Provide the [X, Y] coordinate of the cell's center where the given text is located.  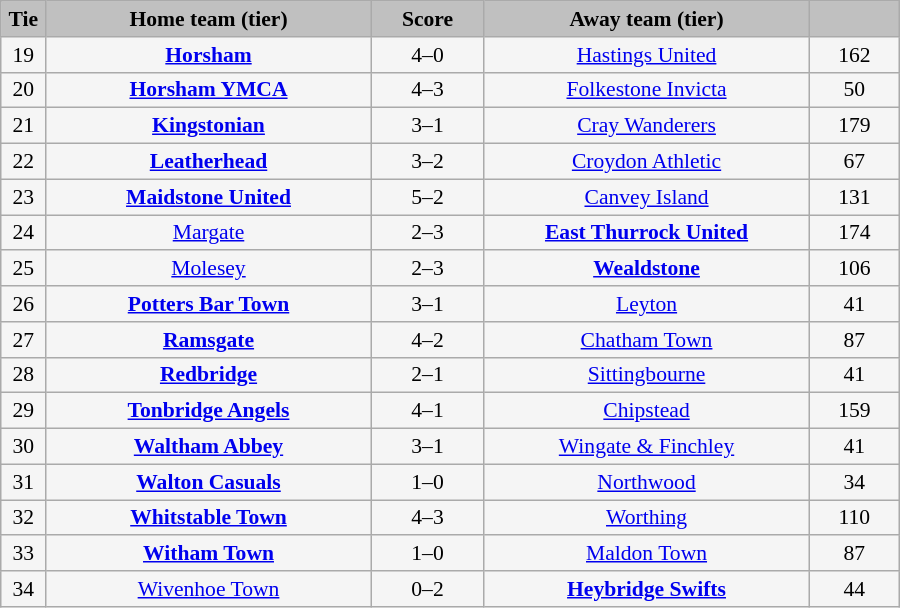
29 [24, 411]
Ramsgate [209, 340]
Molesey [209, 269]
Folkestone Invicta [647, 90]
21 [24, 126]
22 [24, 162]
Canvey Island [647, 197]
0–2 [427, 589]
2–1 [427, 375]
50 [854, 90]
20 [24, 90]
Horsham YMCA [209, 90]
Whitstable Town [209, 518]
25 [24, 269]
Sittingbourne [647, 375]
3–2 [427, 162]
67 [854, 162]
Chatham Town [647, 340]
44 [854, 589]
Away team (tier) [647, 19]
Redbridge [209, 375]
131 [854, 197]
106 [854, 269]
159 [854, 411]
Worthing [647, 518]
4–1 [427, 411]
5–2 [427, 197]
179 [854, 126]
Maldon Town [647, 554]
Croydon Athletic [647, 162]
Score [427, 19]
Tonbridge Angels [209, 411]
Cray Wanderers [647, 126]
Walton Casuals [209, 482]
24 [24, 233]
Leatherhead [209, 162]
Chipstead [647, 411]
Hastings United [647, 55]
Northwood [647, 482]
Witham Town [209, 554]
110 [854, 518]
32 [24, 518]
Home team (tier) [209, 19]
Waltham Abbey [209, 447]
23 [24, 197]
26 [24, 304]
162 [854, 55]
Wivenhoe Town [209, 589]
Margate [209, 233]
East Thurrock United [647, 233]
174 [854, 233]
Wingate & Finchley [647, 447]
19 [24, 55]
30 [24, 447]
33 [24, 554]
Heybridge Swifts [647, 589]
28 [24, 375]
4–0 [427, 55]
27 [24, 340]
31 [24, 482]
Kingstonian [209, 126]
Leyton [647, 304]
Maidstone United [209, 197]
Wealdstone [647, 269]
Horsham [209, 55]
4–2 [427, 340]
Potters Bar Town [209, 304]
Tie [24, 19]
